Find where the given text appears and provide that cell's center as (X, Y) coordinate. 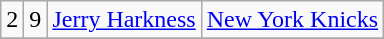
New York Knicks (292, 20)
2 (12, 20)
Jerry Harkness (124, 20)
9 (36, 20)
